Provide the [x, y] coordinate of the cell's center where the given text is located.  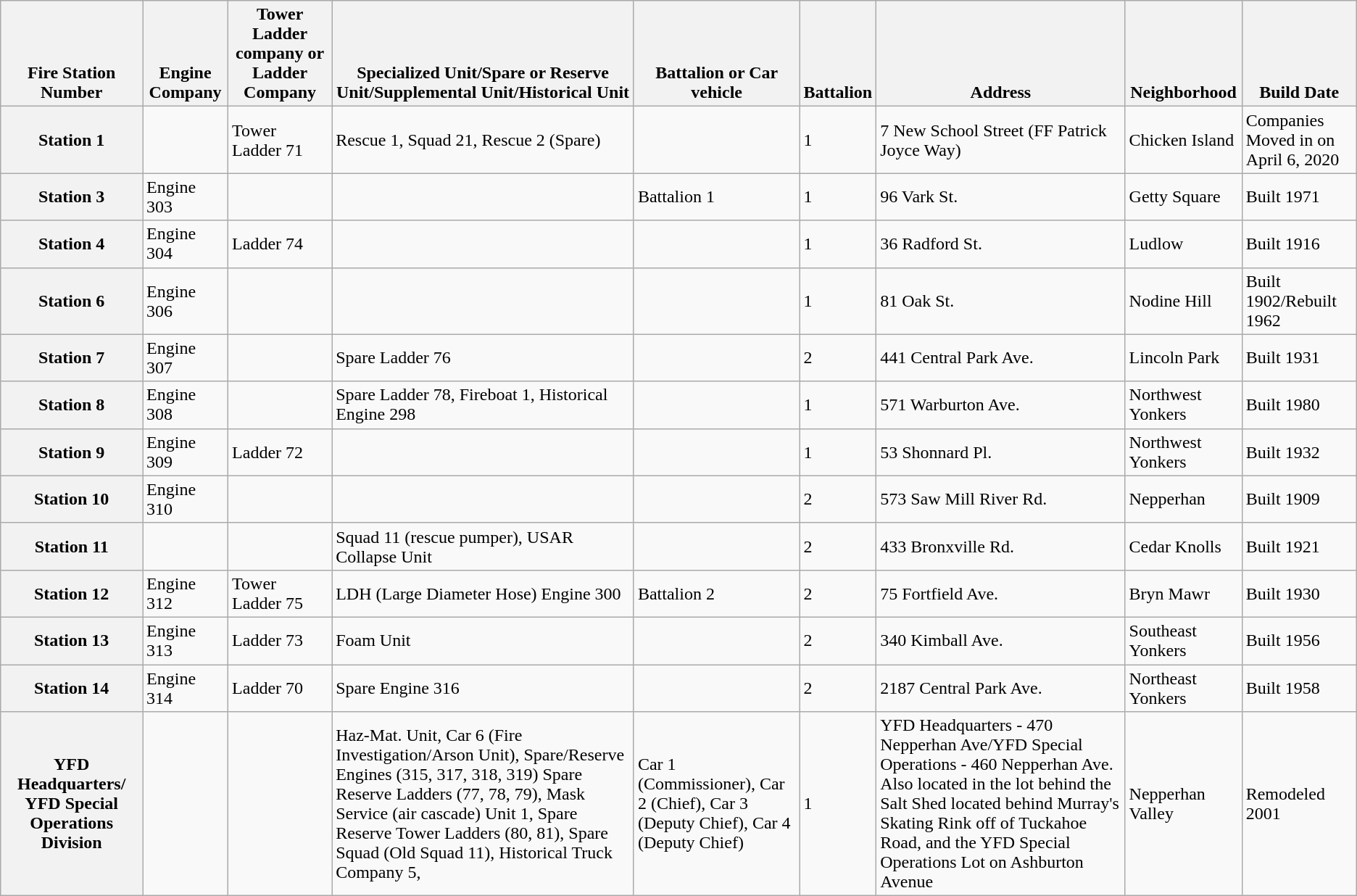
Station 14 [72, 687]
Built 1909 [1299, 499]
Spare Ladder 78, Fireboat 1, Historical Engine 298 [483, 405]
Nepperhan Valley [1183, 804]
Built 1931 [1299, 358]
Station 13 [72, 641]
Station 11 [72, 547]
Station 3 [72, 197]
Cedar Knolls [1183, 547]
Built 1980 [1299, 405]
Engine 307 [186, 358]
Station 7 [72, 358]
Ludlow [1183, 244]
Northeast Yonkers [1183, 687]
Ladder 70 [280, 687]
Lincoln Park [1183, 358]
Built 1971 [1299, 197]
Remodeled 2001 [1299, 804]
Fire Station Number [72, 54]
Bryn Mawr [1183, 593]
Engine 303 [186, 197]
Station 9 [72, 452]
53 Shonnard Pl. [1000, 452]
Nodine Hill [1183, 301]
LDH (Large Diameter Hose) Engine 300 [483, 593]
Station 12 [72, 593]
Built 1921 [1299, 547]
Specialized Unit/Spare or Reserve Unit/Supplemental Unit/Historical Unit [483, 54]
Built 1902/Rebuilt 1962 [1299, 301]
96 Vark St. [1000, 197]
Station 8 [72, 405]
2187 Central Park Ave. [1000, 687]
Spare Engine 316 [483, 687]
Ladder 73 [280, 641]
Squad 11 (rescue pumper), USAR Collapse Unit [483, 547]
Built 1916 [1299, 244]
Nepperhan [1183, 499]
Engine 314 [186, 687]
Battalion 2 [716, 593]
Tower Ladder 71 [280, 140]
36 Radford St. [1000, 244]
573 Saw Mill River Rd. [1000, 499]
Build Date [1299, 54]
340 Kimball Ave. [1000, 641]
Built 1930 [1299, 593]
441 Central Park Ave. [1000, 358]
Built 1958 [1299, 687]
Built 1956 [1299, 641]
433 Bronxville Rd. [1000, 547]
Engine 310 [186, 499]
Station 1 [72, 140]
81 Oak St. [1000, 301]
Battalion [838, 54]
Foam Unit [483, 641]
Battalion 1 [716, 197]
Engine 308 [186, 405]
75 Fortfield Ave. [1000, 593]
Tower Ladder 75 [280, 593]
Battalion or Car vehicle [716, 54]
Southeast Yonkers [1183, 641]
Station 10 [72, 499]
Chicken Island [1183, 140]
Station 6 [72, 301]
Engine 304 [186, 244]
571 Warburton Ave. [1000, 405]
Car 1 (Commissioner), Car 2 (Chief), Car 3 (Deputy Chief), Car 4 (Deputy Chief) [716, 804]
Getty Square [1183, 197]
Ladder 74 [280, 244]
Neighborhood [1183, 54]
Companies Moved in on April 6, 2020 [1299, 140]
7 New School Street (FF Patrick Joyce Way) [1000, 140]
Engine 313 [186, 641]
Station 4 [72, 244]
Built 1932 [1299, 452]
Engine 306 [186, 301]
Engine 309 [186, 452]
YFD Headquarters/ YFD Special Operations Division [72, 804]
Address [1000, 54]
Engine 312 [186, 593]
Engine Company [186, 54]
Ladder 72 [280, 452]
Rescue 1, Squad 21, Rescue 2 (Spare) [483, 140]
Spare Ladder 76 [483, 358]
Tower Ladder company or Ladder Company [280, 54]
